For the text-containing cell, return its midpoint in (x, y) coordinate format. 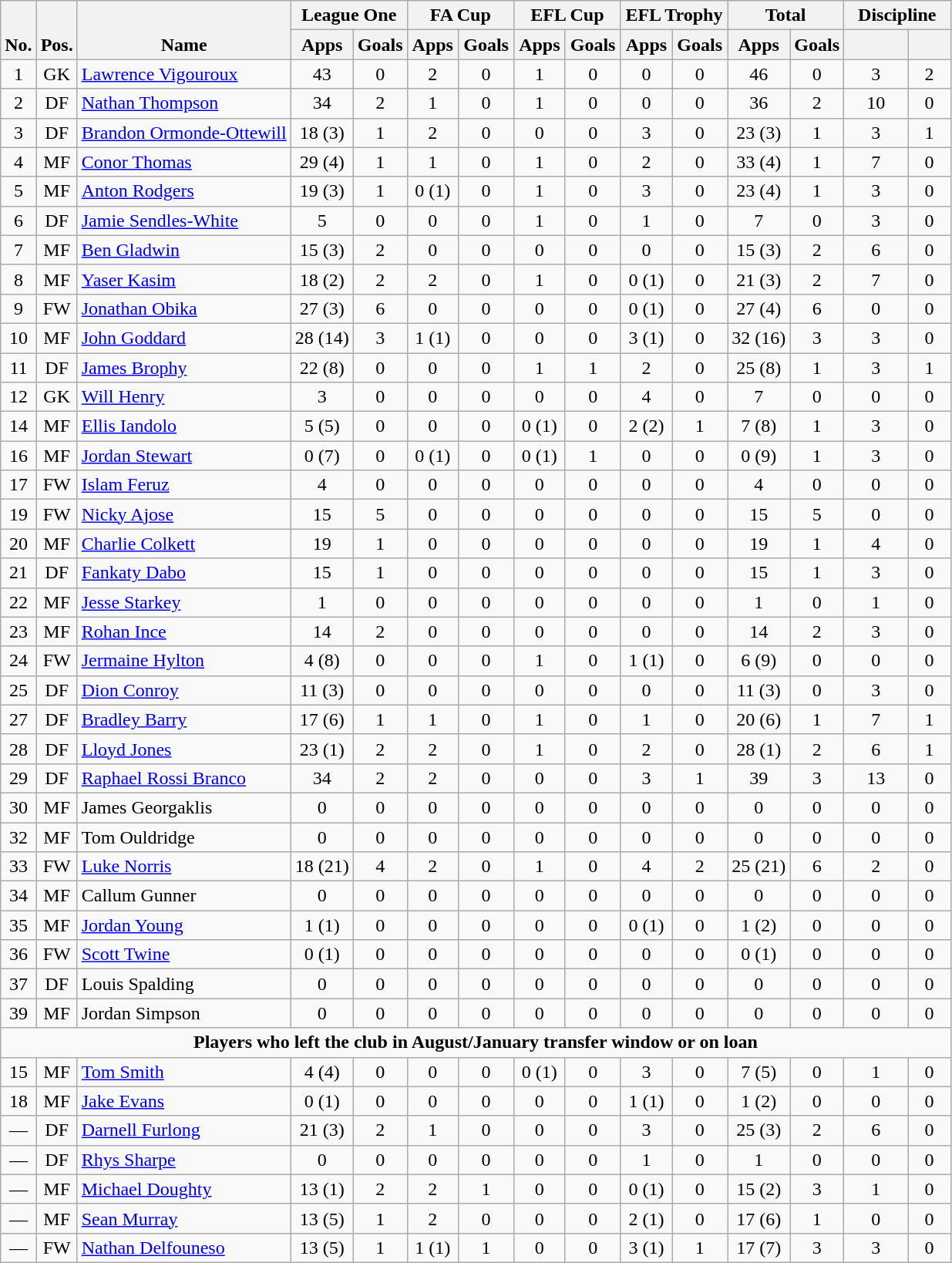
28 (1) (759, 749)
Tom Ouldridge (183, 837)
16 (19, 456)
23 (3) (759, 133)
33 (19, 867)
29 (4) (322, 162)
29 (19, 778)
18 (21) (322, 867)
Callum Gunner (183, 896)
League One (348, 15)
Rhys Sharpe (183, 1160)
Raphael Rossi Branco (183, 778)
17 (7) (759, 1248)
11 (19, 368)
4 (4) (322, 1072)
Scott Twine (183, 955)
20 (6) (759, 719)
23 (4) (759, 191)
8 (19, 279)
Lloyd Jones (183, 749)
Anton Rodgers (183, 191)
27 (4) (759, 308)
Discipline (897, 15)
7 (8) (759, 426)
13 (1) (322, 1189)
0 (7) (322, 456)
Total (786, 15)
EFL Cup (567, 15)
Michael Doughty (183, 1189)
Will Henry (183, 397)
Yaser Kasim (183, 279)
6 (9) (759, 661)
Nathan Thompson (183, 103)
Nicky Ajose (183, 514)
43 (322, 74)
15 (2) (759, 1189)
25 (19, 690)
Bradley Barry (183, 719)
24 (19, 661)
Jesse Starkey (183, 602)
4 (8) (322, 661)
Fankaty Dabo (183, 573)
Jordan Stewart (183, 456)
18 (3) (322, 133)
32 (19, 837)
5 (5) (322, 426)
EFL Trophy (674, 15)
Ben Gladwin (183, 250)
22 (19, 602)
46 (759, 74)
13 (876, 778)
23 (19, 631)
18 (19, 1101)
Sean Murray (183, 1218)
Luke Norris (183, 867)
No. (19, 30)
25 (8) (759, 368)
Ellis Iandolo (183, 426)
21 (19, 573)
Jermaine Hylton (183, 661)
Brandon Ormonde-Ottewill (183, 133)
27 (19, 719)
23 (1) (322, 749)
Jake Evans (183, 1101)
27 (3) (322, 308)
22 (8) (322, 368)
32 (16) (759, 338)
28 (19, 749)
0 (9) (759, 456)
Jordan Young (183, 925)
Tom Smith (183, 1072)
Jordan Simpson (183, 1013)
12 (19, 397)
Rohan Ince (183, 631)
John Goddard (183, 338)
25 (3) (759, 1130)
7 (5) (759, 1072)
Nathan Delfouneso (183, 1248)
25 (21) (759, 867)
Conor Thomas (183, 162)
17 (19, 485)
37 (19, 984)
9 (19, 308)
35 (19, 925)
Lawrence Vigouroux (183, 74)
Jamie Sendles-White (183, 221)
Jonathan Obika (183, 308)
20 (19, 544)
33 (4) (759, 162)
Darnell Furlong (183, 1130)
2 (1) (646, 1218)
28 (14) (322, 338)
19 (3) (322, 191)
Islam Feruz (183, 485)
James Brophy (183, 368)
2 (2) (646, 426)
FA Cup (461, 15)
Louis Spalding (183, 984)
18 (2) (322, 279)
Name (183, 30)
30 (19, 807)
Dion Conroy (183, 690)
Charlie Colkett (183, 544)
James Georgaklis (183, 807)
Pos. (57, 30)
Players who left the club in August/January transfer window or on loan (476, 1042)
